Find where the given text appears and provide that cell's center as [X, Y] coordinate. 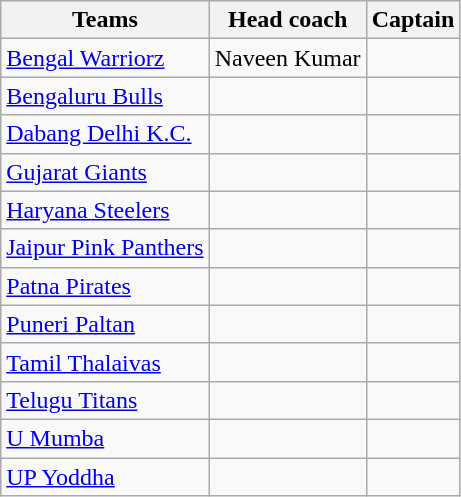
Tamil Thalaivas [105, 362]
UP Yoddha [105, 477]
Jaipur Pink Panthers [105, 248]
Captain [413, 20]
Teams [105, 20]
Head coach [288, 20]
Patna Pirates [105, 286]
Dabang Delhi K.C. [105, 134]
Bengaluru Bulls [105, 96]
Haryana Steelers [105, 210]
U Mumba [105, 438]
Naveen Kumar [288, 58]
Puneri Paltan [105, 324]
Bengal Warriorz [105, 58]
Telugu Titans [105, 400]
Gujarat Giants [105, 172]
